Provide the [X, Y] coordinate of the cell's center where the given text is located.  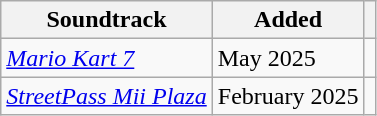
StreetPass Mii Plaza [107, 96]
Soundtrack [107, 20]
February 2025 [288, 96]
Added [288, 20]
May 2025 [288, 58]
Mario Kart 7 [107, 58]
